For the text-containing cell, return its midpoint in (x, y) coordinate format. 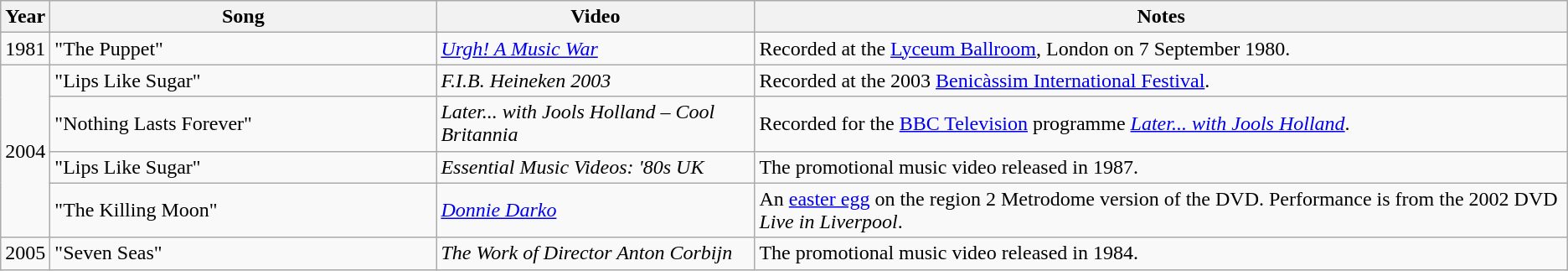
Urgh! A Music War (596, 49)
Year (25, 17)
The promotional music video released in 1987. (1161, 167)
Notes (1161, 17)
"Nothing Lasts Forever" (243, 124)
1981 (25, 49)
Recorded at the Lyceum Ballroom, London on 7 September 1980. (1161, 49)
Video (596, 17)
F.I.B. Heineken 2003 (596, 81)
"The Killing Moon" (243, 210)
Recorded for the BBC Television programme Later... with Jools Holland. (1161, 124)
2004 (25, 151)
Donnie Darko (596, 210)
The promotional music video released in 1984. (1161, 253)
2005 (25, 253)
An easter egg on the region 2 Metrodome version of the DVD. Performance is from the 2002 DVD Live in Liverpool. (1161, 210)
"The Puppet" (243, 49)
Later... with Jools Holland – Cool Britannia (596, 124)
Song (243, 17)
Essential Music Videos: '80s UK (596, 167)
"Seven Seas" (243, 253)
The Work of Director Anton Corbijn (596, 253)
Recorded at the 2003 Benicàssim International Festival. (1161, 81)
